From the cell containing the given text, extract its center point as [x, y] coordinate. 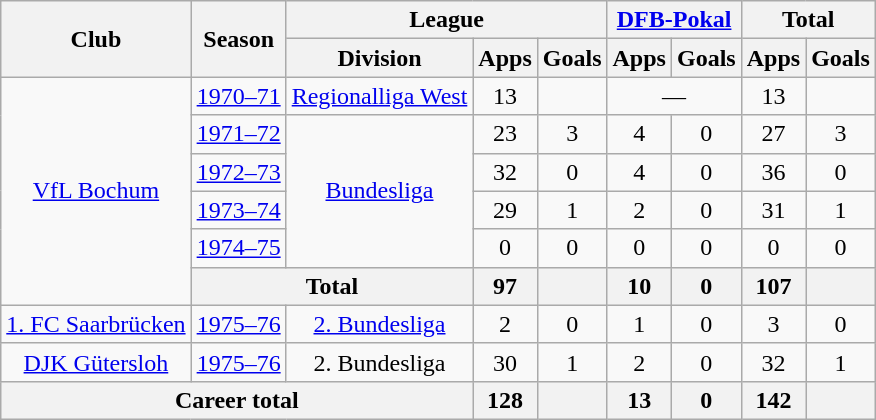
97 [505, 286]
Season [238, 39]
1970–71 [238, 96]
Regionalliga West [380, 96]
29 [505, 210]
128 [505, 400]
— [674, 96]
VfL Bochum [96, 191]
36 [773, 172]
DJK Gütersloh [96, 362]
30 [505, 362]
Bundesliga [380, 191]
League [446, 20]
10 [639, 286]
1973–74 [238, 210]
27 [773, 134]
1972–73 [238, 172]
107 [773, 286]
DFB-Pokal [674, 20]
142 [773, 400]
31 [773, 210]
1. FC Saarbrücken [96, 324]
1971–72 [238, 134]
23 [505, 134]
Club [96, 39]
Division [380, 58]
Career total [237, 400]
1974–75 [238, 248]
